Identify which cell holds the provided text, then report its (x, y) central coordinate. 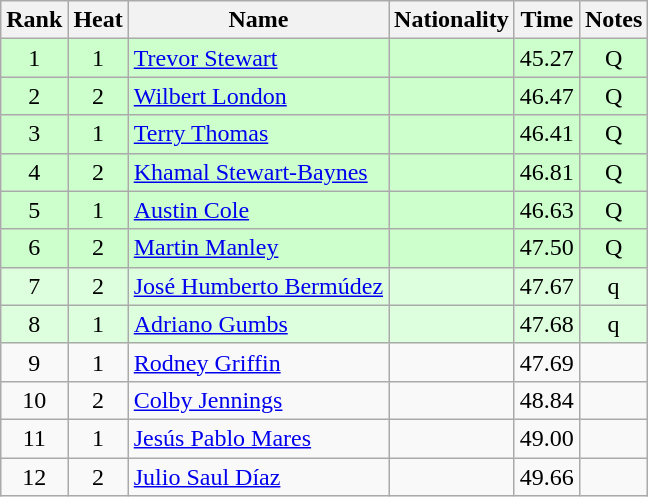
Heat (98, 20)
12 (34, 477)
47.67 (546, 286)
Wilbert London (258, 96)
Time (546, 20)
11 (34, 438)
7 (34, 286)
Trevor Stewart (258, 58)
8 (34, 324)
3 (34, 134)
47.69 (546, 362)
10 (34, 400)
Julio Saul Díaz (258, 477)
9 (34, 362)
45.27 (546, 58)
49.00 (546, 438)
48.84 (546, 400)
47.50 (546, 248)
46.63 (546, 210)
6 (34, 248)
Jesús Pablo Mares (258, 438)
49.66 (546, 477)
Rank (34, 20)
Nationality (452, 20)
Rodney Griffin (258, 362)
Terry Thomas (258, 134)
Khamal Stewart-Baynes (258, 172)
4 (34, 172)
5 (34, 210)
47.68 (546, 324)
46.47 (546, 96)
José Humberto Bermúdez (258, 286)
Colby Jennings (258, 400)
Martin Manley (258, 248)
Name (258, 20)
46.41 (546, 134)
46.81 (546, 172)
Adriano Gumbs (258, 324)
Austin Cole (258, 210)
Notes (613, 20)
